From the cell containing the given text, extract its center point as [X, Y] coordinate. 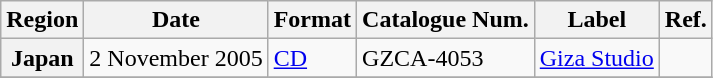
Format [312, 20]
GZCA-4053 [446, 58]
Date [176, 20]
CD [312, 58]
Ref. [686, 20]
Giza Studio [596, 58]
2 November 2005 [176, 58]
Region [42, 20]
Label [596, 20]
Catalogue Num. [446, 20]
Japan [42, 58]
